From the cell containing the given text, extract its center point as (x, y) coordinate. 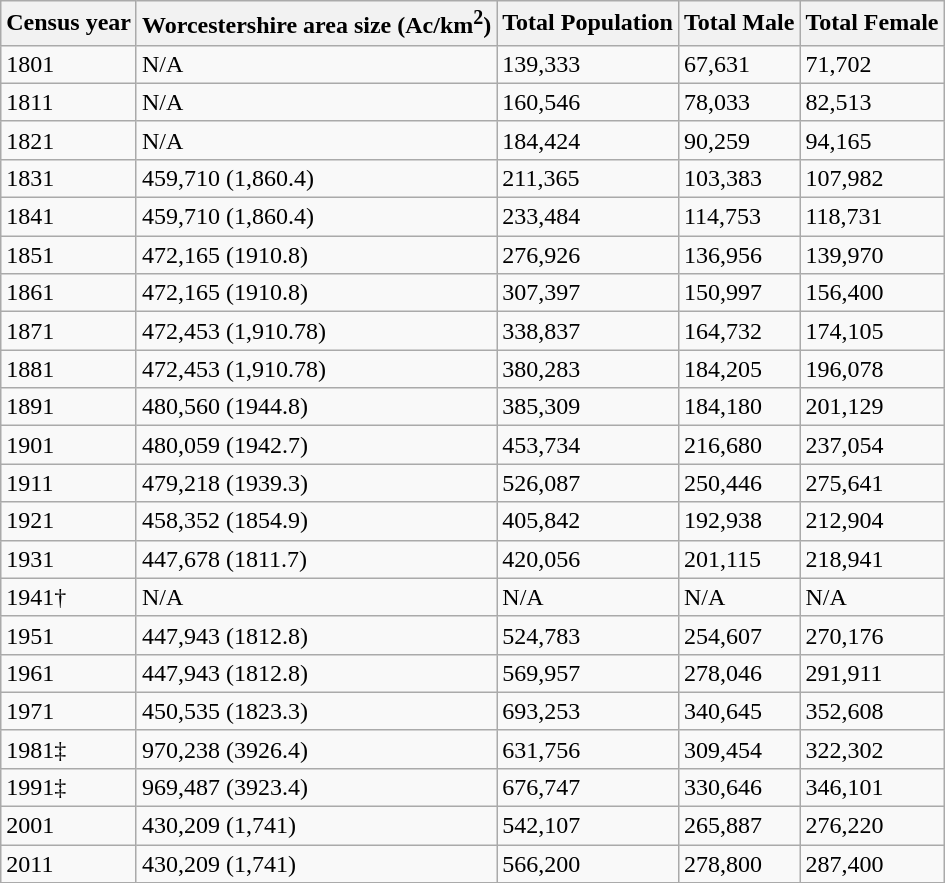
1951 (69, 635)
969,487 (3923.4) (316, 787)
1831 (69, 178)
Worcestershire area size (Ac/km2) (316, 24)
114,753 (739, 217)
82,513 (872, 102)
2011 (69, 864)
71,702 (872, 64)
1911 (69, 483)
1881 (69, 369)
276,926 (588, 255)
156,400 (872, 293)
330,646 (739, 787)
237,054 (872, 445)
569,957 (588, 673)
1991‡ (69, 787)
346,101 (872, 787)
201,115 (739, 559)
201,129 (872, 407)
Total Male (739, 24)
480,059 (1942.7) (316, 445)
524,783 (588, 635)
139,333 (588, 64)
453,734 (588, 445)
216,680 (739, 445)
385,309 (588, 407)
450,535 (1823.3) (316, 711)
1851 (69, 255)
275,641 (872, 483)
250,446 (739, 483)
103,383 (739, 178)
447,678 (1811.7) (316, 559)
1941† (69, 597)
184,424 (588, 140)
1961 (69, 673)
150,997 (739, 293)
380,283 (588, 369)
118,731 (872, 217)
184,205 (739, 369)
542,107 (588, 826)
526,087 (588, 483)
90,259 (739, 140)
566,200 (588, 864)
192,938 (739, 521)
1841 (69, 217)
420,056 (588, 559)
164,732 (739, 331)
405,842 (588, 521)
67,631 (739, 64)
1821 (69, 140)
278,800 (739, 864)
340,645 (739, 711)
265,887 (739, 826)
160,546 (588, 102)
78,033 (739, 102)
Total Population (588, 24)
196,078 (872, 369)
631,756 (588, 749)
1891 (69, 407)
479,218 (1939.3) (316, 483)
278,046 (739, 673)
233,484 (588, 217)
211,365 (588, 178)
1971 (69, 711)
184,180 (739, 407)
338,837 (588, 331)
458,352 (1854.9) (316, 521)
970,238 (3926.4) (316, 749)
107,982 (872, 178)
1801 (69, 64)
1861 (69, 293)
1901 (69, 445)
693,253 (588, 711)
2001 (69, 826)
94,165 (872, 140)
212,904 (872, 521)
254,607 (739, 635)
Total Female (872, 24)
676,747 (588, 787)
1981‡ (69, 749)
139,970 (872, 255)
Census year (69, 24)
270,176 (872, 635)
307,397 (588, 293)
291,911 (872, 673)
309,454 (739, 749)
1931 (69, 559)
1811 (69, 102)
322,302 (872, 749)
276,220 (872, 826)
480,560 (1944.8) (316, 407)
136,956 (739, 255)
218,941 (872, 559)
287,400 (872, 864)
352,608 (872, 711)
1871 (69, 331)
1921 (69, 521)
174,105 (872, 331)
